Pinpoint the cell where the given text exists, returning its (X, Y) midpoint coordinate. 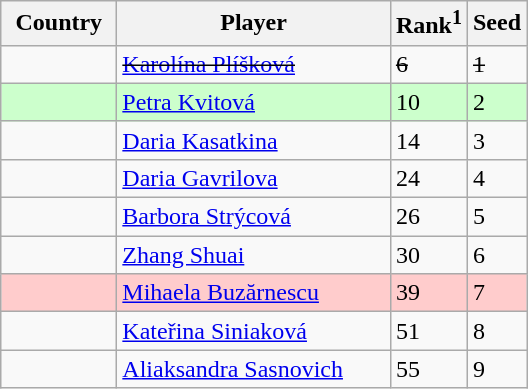
9 (496, 369)
Daria Kasatkina (254, 140)
Petra Kvitová (254, 102)
Player (254, 24)
2 (496, 102)
Barbora Strýcová (254, 217)
14 (428, 140)
8 (496, 331)
30 (428, 255)
Zhang Shuai (254, 255)
Daria Gavrilova (254, 178)
Kateřina Siniaková (254, 331)
51 (428, 331)
Mihaela Buzărnescu (254, 293)
Rank1 (428, 24)
1 (496, 64)
24 (428, 178)
10 (428, 102)
39 (428, 293)
4 (496, 178)
3 (496, 140)
7 (496, 293)
26 (428, 217)
Karolína Plíšková (254, 64)
Country (59, 24)
Seed (496, 24)
Aliaksandra Sasnovich (254, 369)
55 (428, 369)
5 (496, 217)
